Search for the cell housing the specified text and yield its (X, Y) center coordinate. 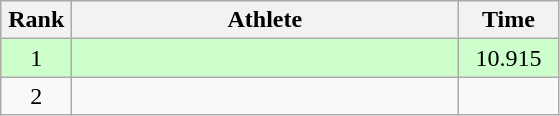
10.915 (508, 58)
Time (508, 20)
Rank (36, 20)
1 (36, 58)
2 (36, 96)
Athlete (265, 20)
